Detect which cell encompasses the target text, then output its [x, y] center coordinate. 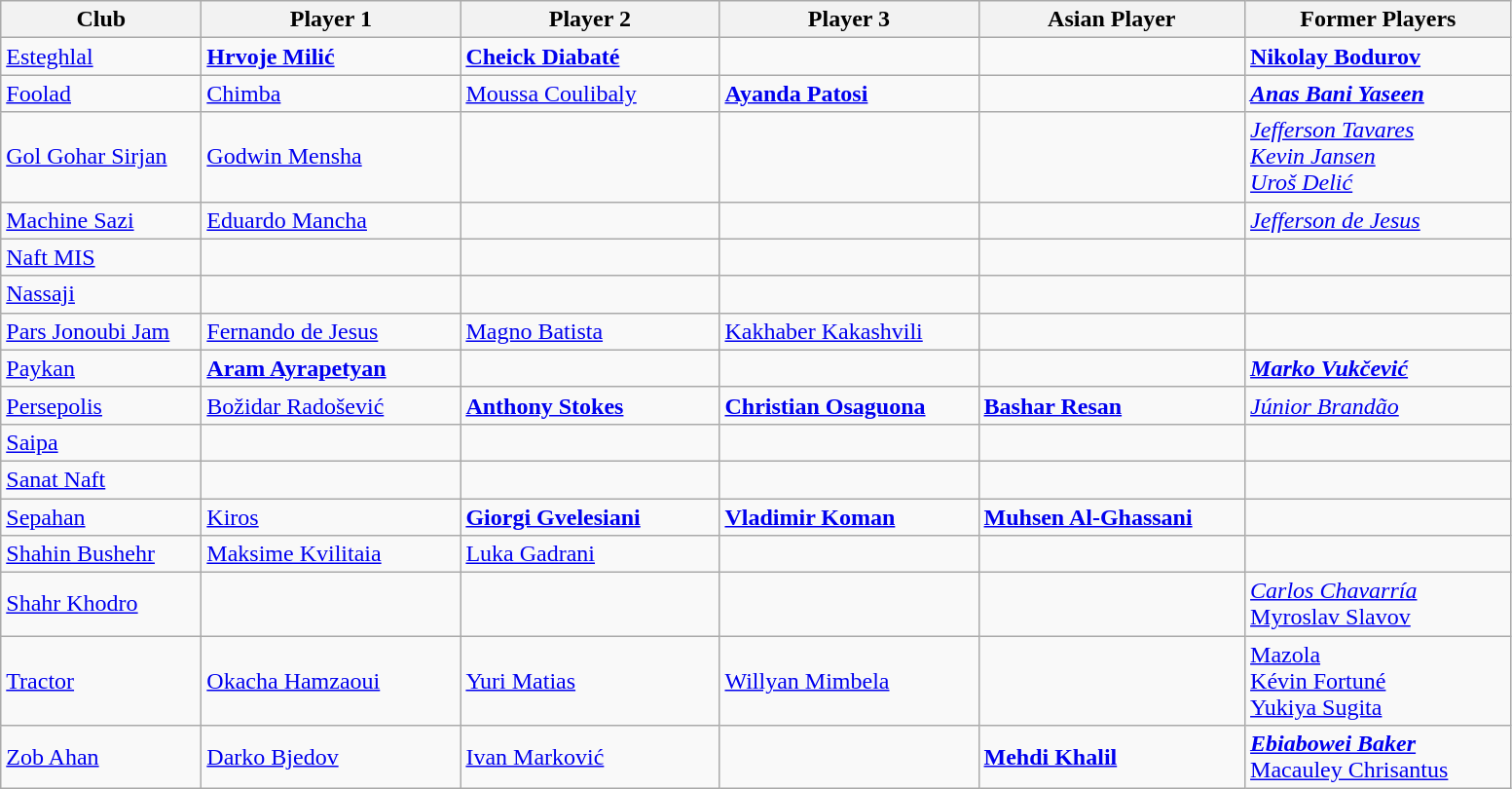
Mazola Kévin Fortuné Yukiya Sugita [1379, 681]
Marko Vukčević [1379, 368]
Machine Sazi [101, 220]
Kakhaber Kakashvili [849, 331]
Shahin Bushehr [101, 554]
Jefferson Tavares Kevin Jansen Uroš Delić [1379, 157]
Aram Ayrapetyan [331, 368]
Asian Player [1112, 19]
Darko Bjedov [331, 758]
Giorgi Gvelesiani [590, 517]
Sepahan [101, 517]
Godwin Mensha [331, 157]
Júnior Brandão [1379, 405]
Saipa [101, 442]
Hrvoje Milić [331, 56]
Bashar Resan [1112, 405]
Willyan Mimbela [849, 681]
Anthony Stokes [590, 405]
Cheick Diabaté [590, 56]
Anas Bani Yaseen [1379, 94]
Magno Batista [590, 331]
Paykan [101, 368]
Tractor [101, 681]
Pars Jonoubi Jam [101, 331]
Yuri Matias [590, 681]
Foolad [101, 94]
Maksime Kvilitaia [331, 554]
Player 1 [331, 19]
Ebiabowei Baker Macauley Chrisantus [1379, 758]
Christian Osaguona [849, 405]
Božidar Radošević [331, 405]
Nikolay Bodurov [1379, 56]
Naft MIS [101, 257]
Esteghlal [101, 56]
Player 2 [590, 19]
Shahr Khodro [101, 604]
Persepolis [101, 405]
Club [101, 19]
Fernando de Jesus [331, 331]
Moussa Coulibaly [590, 94]
Former Players [1379, 19]
Jefferson de Jesus [1379, 220]
Gol Gohar Sirjan [101, 157]
Okacha Hamzaoui [331, 681]
Player 3 [849, 19]
Eduardo Mancha [331, 220]
Vladimir Koman [849, 517]
Nassaji [101, 294]
Carlos Chavarría Myroslav Slavov [1379, 604]
Muhsen Al-Ghassani [1112, 517]
Chimba [331, 94]
Mehdi Khalil [1112, 758]
Ivan Marković [590, 758]
Kiros [331, 517]
Ayanda Patosi [849, 94]
Zob Ahan [101, 758]
Sanat Naft [101, 479]
Luka Gadrani [590, 554]
